Return the [x, y] coordinate for the center point of the cell that contains the specified text.  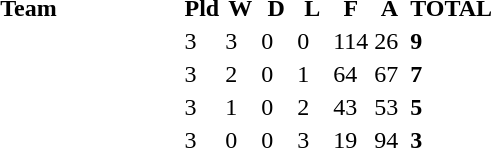
67 [390, 74]
53 [390, 107]
114 [351, 41]
43 [351, 107]
64 [351, 74]
26 [390, 41]
